Return the [X, Y] coordinate for the center point of the cell that contains the specified text.  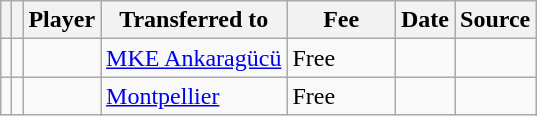
Transferred to [194, 20]
MKE Ankaragücü [194, 58]
Player [62, 20]
Source [496, 20]
Date [424, 20]
Fee [342, 20]
Montpellier [194, 96]
